Provide the [x, y] coordinate of the cell's center where the given text is located.  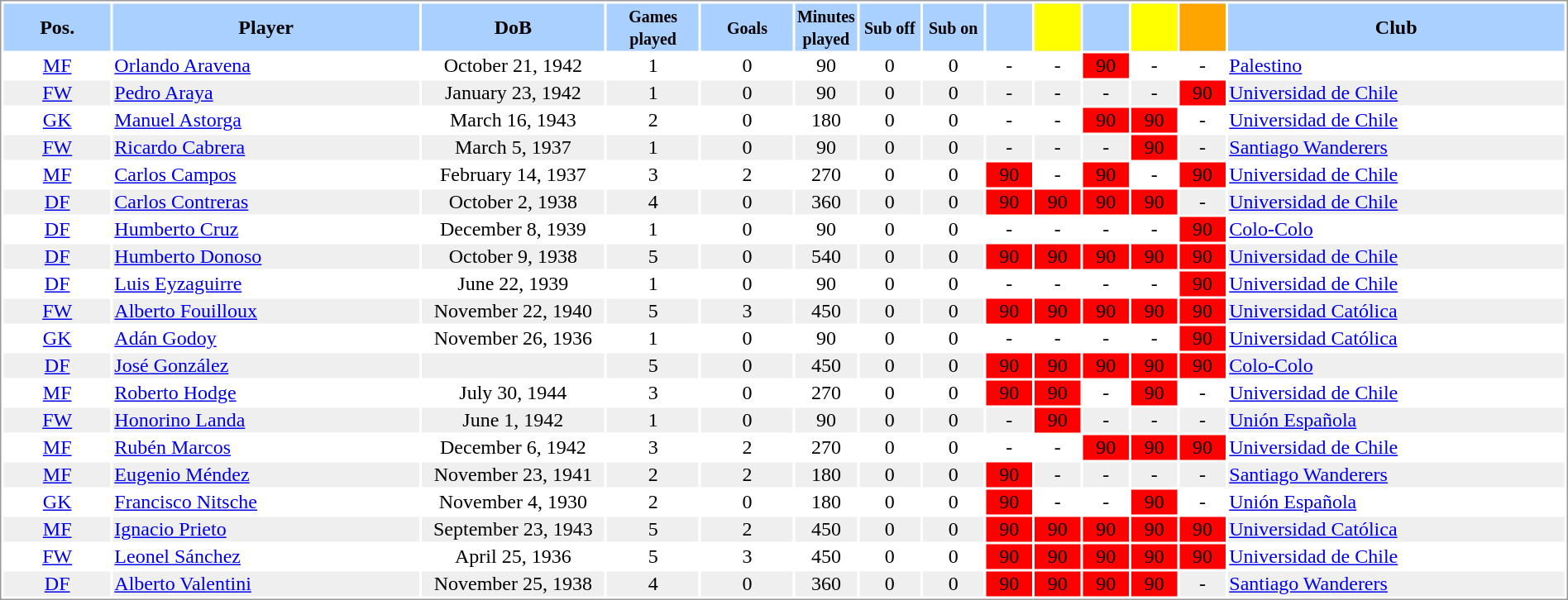
DoB [513, 26]
Humberto Donoso [266, 257]
February 14, 1937 [513, 174]
March 5, 1937 [513, 148]
November 23, 1941 [513, 475]
540 [826, 257]
Carlos Contreras [266, 202]
October 9, 1938 [513, 257]
Carlos Campos [266, 174]
November 4, 1930 [513, 502]
Adán Godoy [266, 338]
October 2, 1938 [513, 202]
June 22, 1939 [513, 283]
Palestino [1396, 65]
Luis Eyzaguirre [266, 283]
Eugenio Méndez [266, 475]
Roberto Hodge [266, 393]
Francisco Nitsche [266, 502]
October 21, 1942 [513, 65]
José González [266, 366]
Club [1396, 26]
Honorino Landa [266, 421]
December 8, 1939 [513, 229]
November 22, 1940 [513, 312]
Sub on [954, 26]
Gamesplayed [653, 26]
November 26, 1936 [513, 338]
Goals [748, 26]
Ricardo Cabrera [266, 148]
Manuel Astorga [266, 120]
January 23, 1942 [513, 93]
Rubén Marcos [266, 447]
Alberto Valentini [266, 584]
July 30, 1944 [513, 393]
Pos. [56, 26]
Ignacio Prieto [266, 530]
Player [266, 26]
Alberto Fouilloux [266, 312]
Humberto Cruz [266, 229]
Leonel Sánchez [266, 556]
Pedro Araya [266, 93]
Orlando Aravena [266, 65]
June 1, 1942 [513, 421]
December 6, 1942 [513, 447]
March 16, 1943 [513, 120]
April 25, 1936 [513, 556]
November 25, 1938 [513, 584]
September 23, 1943 [513, 530]
Sub off [890, 26]
Minutesplayed [826, 26]
